Extract the [x, y] coordinate from the center of the cell holding the provided text.  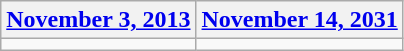
November 14, 2031 [300, 20]
November 3, 2013 [98, 20]
